Extract the (X, Y) coordinate from the center of the cell holding the provided text.  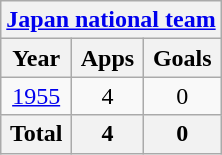
Japan national team (111, 20)
Apps (108, 58)
1955 (36, 96)
Year (36, 58)
Total (36, 134)
Goals (182, 58)
